Search for the cell housing the specified text and yield its (X, Y) center coordinate. 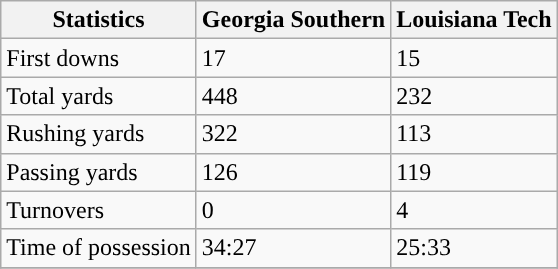
0 (293, 210)
15 (474, 58)
Louisiana Tech (474, 20)
Rushing yards (99, 134)
322 (293, 134)
25:33 (474, 248)
Statistics (99, 20)
232 (474, 96)
Total yards (99, 96)
17 (293, 58)
34:27 (293, 248)
Passing yards (99, 172)
448 (293, 96)
Georgia Southern (293, 20)
Time of possession (99, 248)
126 (293, 172)
First downs (99, 58)
113 (474, 134)
Turnovers (99, 210)
119 (474, 172)
4 (474, 210)
